Search for the cell housing the specified text and yield its [x, y] center coordinate. 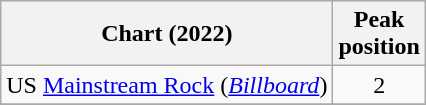
US Mainstream Rock (Billboard) [167, 85]
Peakposition [379, 34]
2 [379, 85]
Chart (2022) [167, 34]
